Return [x, y] of the center of cell containing provided text 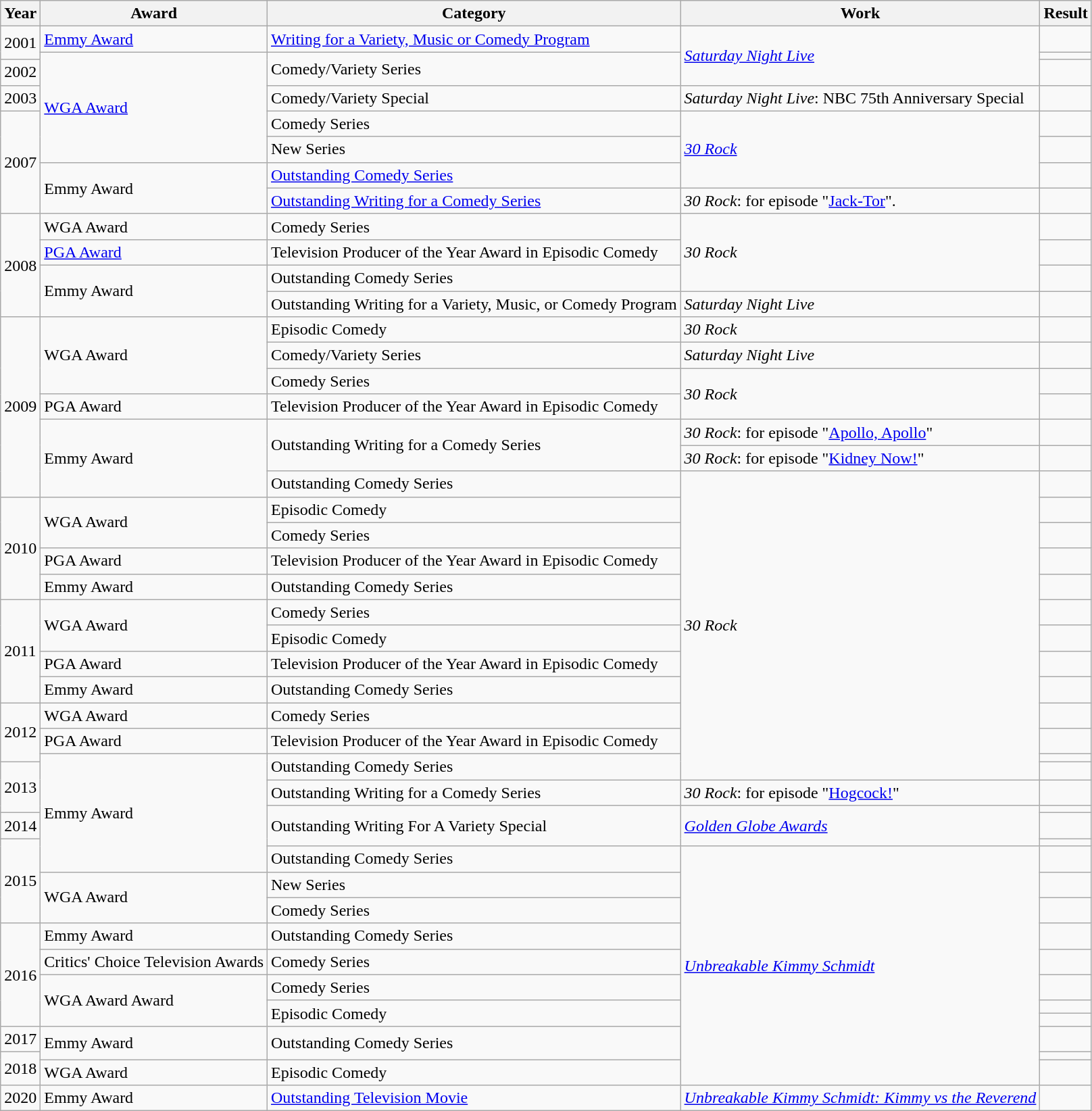
2014 [20, 826]
Critics' Choice Television Awards [154, 962]
Comedy/Variety Special [474, 98]
2009 [20, 407]
Outstanding Writing For A Variety Special [474, 826]
2013 [20, 787]
Work [860, 14]
2020 [20, 1098]
2003 [20, 98]
2012 [20, 733]
Unbreakable Kimmy Schmidt: Kimmy vs the Reverend [860, 1098]
Year [20, 14]
2016 [20, 974]
30 Rock: for episode "Hogcock!" [860, 793]
30 Rock: for episode "Kidney Now!" [860, 458]
Result [1066, 14]
2008 [20, 265]
2002 [20, 72]
2007 [20, 162]
Outstanding Television Movie [474, 1098]
Outstanding Writing for a Variety, Music, or Comedy Program [474, 303]
2010 [20, 548]
Category [474, 14]
Award [154, 14]
2011 [20, 651]
30 Rock: for episode "Jack-Tor". [860, 201]
2017 [20, 1039]
Writing for a Variety, Music or Comedy Program [474, 39]
30 Rock: for episode "Apollo, Apollo" [860, 433]
Saturday Night Live: NBC 75th Anniversary Special [860, 98]
2018 [20, 1068]
Golden Globe Awards [860, 826]
2001 [20, 43]
2015 [20, 881]
Unbreakable Kimmy Schmidt [860, 966]
WGA Award Award [154, 1000]
